Extract the [x, y] coordinate from the center of the cell holding the provided text.  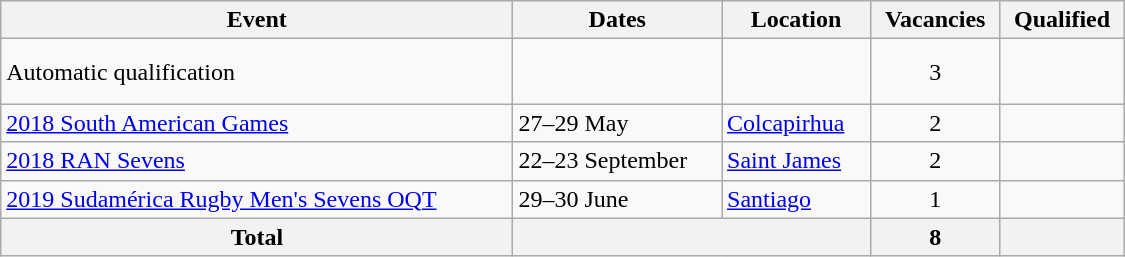
27–29 May [618, 123]
Saint James [796, 161]
Santiago [796, 199]
Location [796, 20]
22–23 September [618, 161]
29–30 June [618, 199]
2018 South American Games [257, 123]
Vacancies [934, 20]
3 [934, 72]
Total [257, 237]
2019 Sudamérica Rugby Men's Sevens OQT [257, 199]
Event [257, 20]
Qualified [1062, 20]
1 [934, 199]
2018 RAN Sevens [257, 161]
8 [934, 237]
Automatic qualification [257, 72]
Colcapirhua [796, 123]
Dates [618, 20]
